Determine the [x, y] coordinate at the center of the cell enclosing the given text.  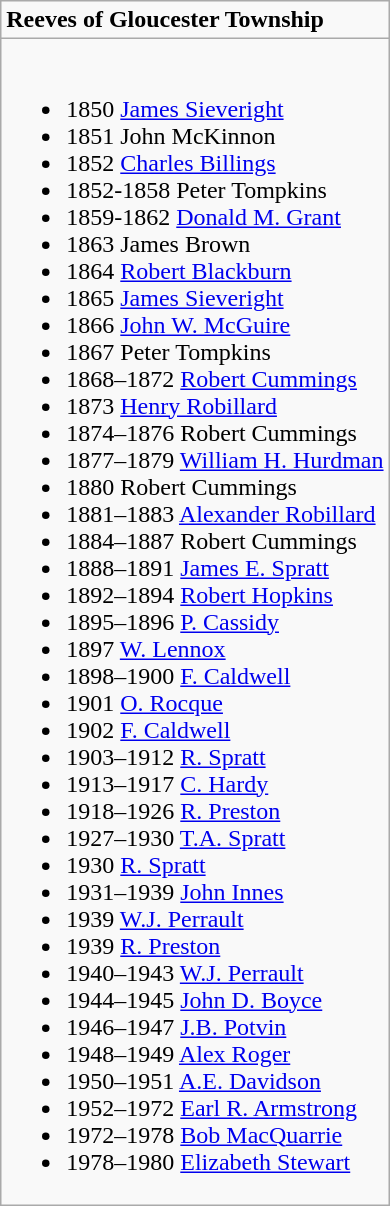
Reeves of Gloucester Township [195, 20]
